Scan for the cell matching the given text and deliver its (x, y) coordinate at center. 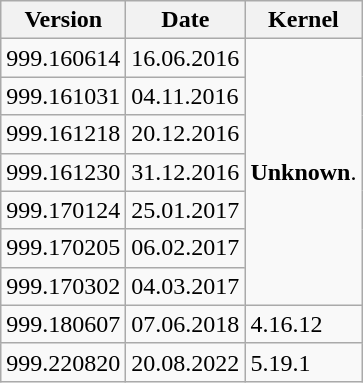
5.19.1 (304, 362)
4.16.12 (304, 324)
04.03.2017 (186, 286)
07.06.2018 (186, 324)
999.220820 (64, 362)
999.170205 (64, 248)
Unknown. (304, 172)
25.01.2017 (186, 210)
999.170302 (64, 286)
20.08.2022 (186, 362)
999.160614 (64, 58)
16.06.2016 (186, 58)
06.02.2017 (186, 248)
31.12.2016 (186, 172)
999.161218 (64, 134)
Date (186, 20)
04.11.2016 (186, 96)
999.180607 (64, 324)
999.161031 (64, 96)
Version (64, 20)
999.170124 (64, 210)
999.161230 (64, 172)
20.12.2016 (186, 134)
Kernel (304, 20)
